Determine the [X, Y] coordinate at the center of the cell enclosing the given text.  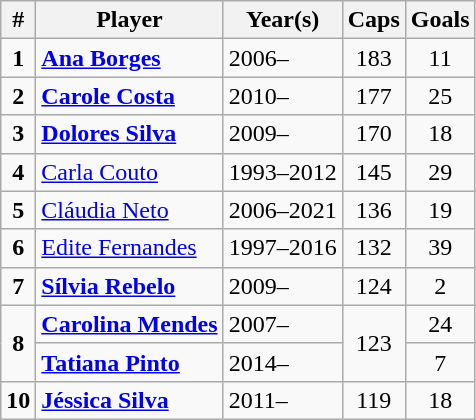
124 [374, 286]
4 [18, 172]
2014– [282, 362]
39 [440, 248]
183 [374, 58]
Jéssica Silva [130, 400]
Cláudia Neto [130, 210]
145 [374, 172]
# [18, 20]
119 [374, 400]
29 [440, 172]
1997–2016 [282, 248]
Carole Costa [130, 96]
Dolores Silva [130, 134]
123 [374, 343]
Carolina Mendes [130, 324]
Player [130, 20]
Tatiana Pinto [130, 362]
Edite Fernandes [130, 248]
25 [440, 96]
1 [18, 58]
2007– [282, 324]
170 [374, 134]
132 [374, 248]
24 [440, 324]
136 [374, 210]
Caps [374, 20]
Ana Borges [130, 58]
Goals [440, 20]
1993–2012 [282, 172]
2006– [282, 58]
10 [18, 400]
2006–2021 [282, 210]
Sílvia Rebelo [130, 286]
11 [440, 58]
177 [374, 96]
3 [18, 134]
Year(s) [282, 20]
19 [440, 210]
2011– [282, 400]
5 [18, 210]
Carla Couto [130, 172]
6 [18, 248]
2010– [282, 96]
8 [18, 343]
